Extract the [x, y] coordinate from the center of the cell holding the provided text.  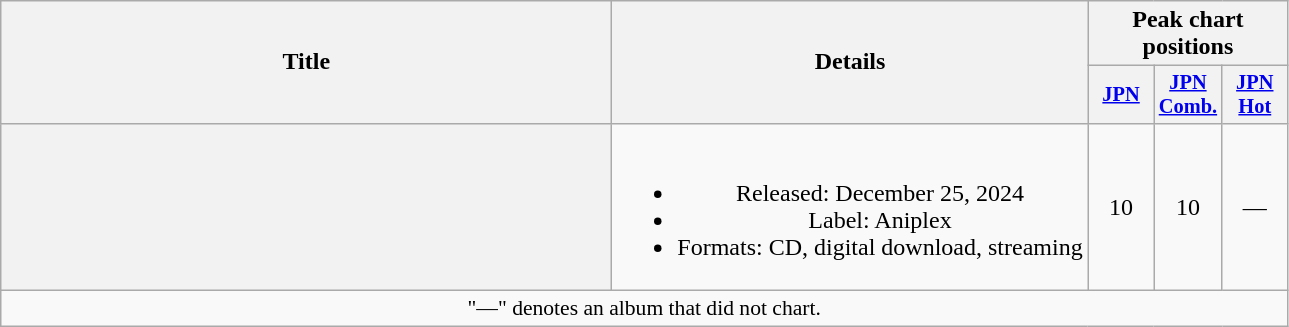
— [1255, 206]
JPNComb. [1188, 95]
JPN [1121, 95]
Title [306, 62]
JPNHot [1255, 95]
Details [850, 62]
"—" denotes an album that did not chart. [644, 309]
Peak chart positions [1188, 34]
Released: December 25, 2024Label: AniplexFormats: CD, digital download, streaming [850, 206]
